Detect which cell encompasses the target text, then output its (X, Y) center coordinate. 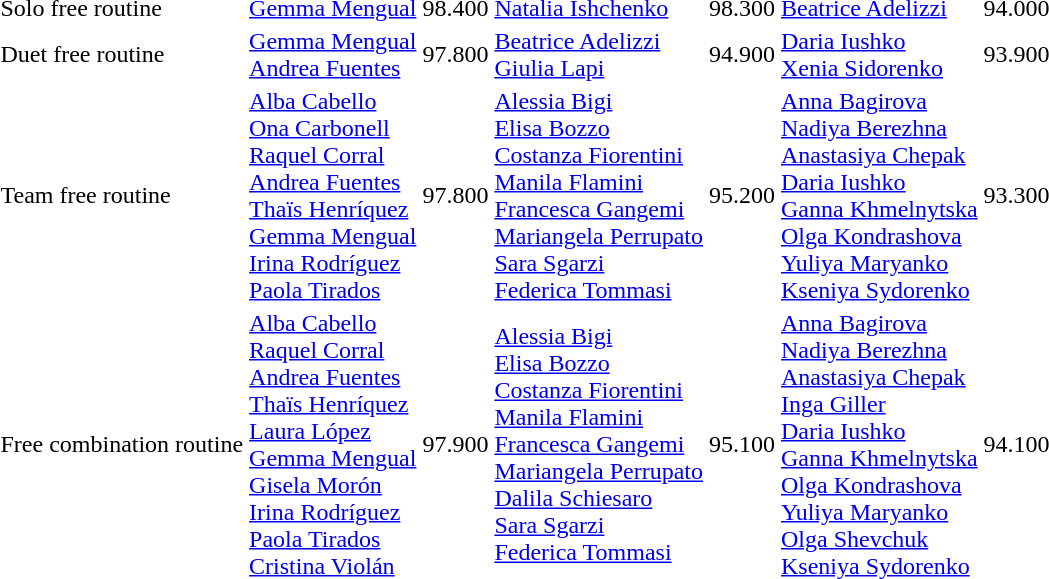
Alba CabelloOna CarbonellRaquel CorralAndrea FuentesThaïs HenríquezGemma MengualIrina RodríguezPaola Tirados (333, 196)
Anna BagirovaNadiya BerezhnaAnastasiya ChepakDaria IushkoGanna KhmelnytskaOlga KondrashovaYuliya MaryankoKseniya Sydorenko (879, 196)
94.900 (742, 54)
Daria Iushko Xenia Sidorenko (879, 54)
95.200 (742, 196)
Gemma Mengual Andrea Fuentes (333, 54)
Alessia BigiElisa BozzoCostanza FiorentiniManila FlaminiFrancesca GangemiMariangela PerrupatoSara SgarziFederica Tommasi (599, 196)
Beatrice Adelizzi Giulia Lapi (599, 54)
